Detect which cell encompasses the target text, then output its [X, Y] center coordinate. 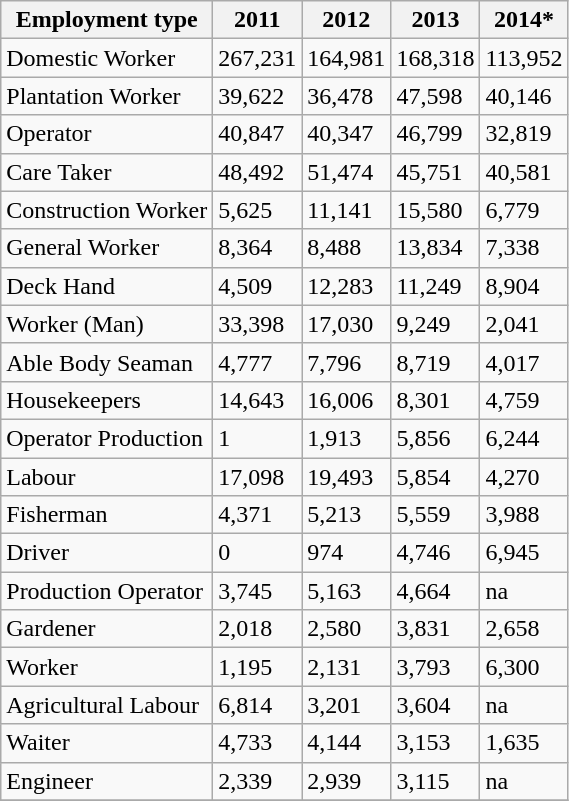
40,581 [524, 172]
8,364 [258, 248]
39,622 [258, 96]
2,580 [346, 629]
Driver [107, 553]
47,598 [436, 96]
2,339 [258, 781]
Operator [107, 134]
5,625 [258, 210]
4,371 [258, 515]
2,939 [346, 781]
Fisherman [107, 515]
16,006 [346, 400]
2011 [258, 20]
2,041 [524, 324]
5,854 [436, 477]
1 [258, 438]
3,988 [524, 515]
Housekeepers [107, 400]
40,347 [346, 134]
8,904 [524, 286]
Agricultural Labour [107, 705]
Domestic Worker [107, 58]
5,856 [436, 438]
11,249 [436, 286]
3,201 [346, 705]
Deck Hand [107, 286]
164,981 [346, 58]
Gardener [107, 629]
6,779 [524, 210]
2013 [436, 20]
4,746 [436, 553]
4,733 [258, 743]
Operator Production [107, 438]
33,398 [258, 324]
1,635 [524, 743]
32,819 [524, 134]
974 [346, 553]
5,213 [346, 515]
8,488 [346, 248]
6,244 [524, 438]
36,478 [346, 96]
Waiter [107, 743]
5,163 [346, 591]
4,144 [346, 743]
17,030 [346, 324]
6,814 [258, 705]
46,799 [436, 134]
48,492 [258, 172]
Employment type [107, 20]
168,318 [436, 58]
4,664 [436, 591]
7,796 [346, 362]
1,913 [346, 438]
2,658 [524, 629]
5,559 [436, 515]
4,509 [258, 286]
4,777 [258, 362]
Able Body Seaman [107, 362]
13,834 [436, 248]
11,141 [346, 210]
40,847 [258, 134]
2,018 [258, 629]
0 [258, 553]
3,745 [258, 591]
4,017 [524, 362]
3,793 [436, 667]
113,952 [524, 58]
1,195 [258, 667]
6,300 [524, 667]
General Worker [107, 248]
45,751 [436, 172]
Care Taker [107, 172]
Worker (Man) [107, 324]
7,338 [524, 248]
3,115 [436, 781]
Construction Worker [107, 210]
3,153 [436, 743]
Labour [107, 477]
8,719 [436, 362]
267,231 [258, 58]
Worker [107, 667]
19,493 [346, 477]
6,945 [524, 553]
17,098 [258, 477]
2012 [346, 20]
12,283 [346, 286]
40,146 [524, 96]
9,249 [436, 324]
51,474 [346, 172]
14,643 [258, 400]
2,131 [346, 667]
Plantation Worker [107, 96]
3,831 [436, 629]
3,604 [436, 705]
Engineer [107, 781]
8,301 [436, 400]
15,580 [436, 210]
4,270 [524, 477]
4,759 [524, 400]
2014* [524, 20]
Production Operator [107, 591]
